Identify which cell holds the provided text, then report its (X, Y) central coordinate. 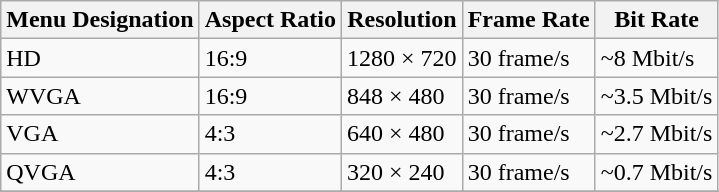
Resolution (402, 20)
WVGA (100, 96)
HD (100, 58)
VGA (100, 134)
320 × 240 (402, 172)
Menu Designation (100, 20)
~8 Mbit/s (656, 58)
1280 × 720 (402, 58)
640 × 480 (402, 134)
Frame Rate (528, 20)
~2.7 Mbit/s (656, 134)
~0.7 Mbit/s (656, 172)
Bit Rate (656, 20)
QVGA (100, 172)
~3.5 Mbit/s (656, 96)
Aspect Ratio (270, 20)
848 × 480 (402, 96)
